Return the (X, Y) coordinate for the center point of the cell that contains the specified text.  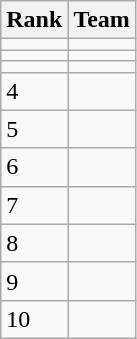
Rank (34, 20)
6 (34, 167)
9 (34, 281)
5 (34, 129)
4 (34, 91)
8 (34, 243)
Team (102, 20)
7 (34, 205)
10 (34, 319)
